Pinpoint the cell where the given text exists, returning its (X, Y) midpoint coordinate. 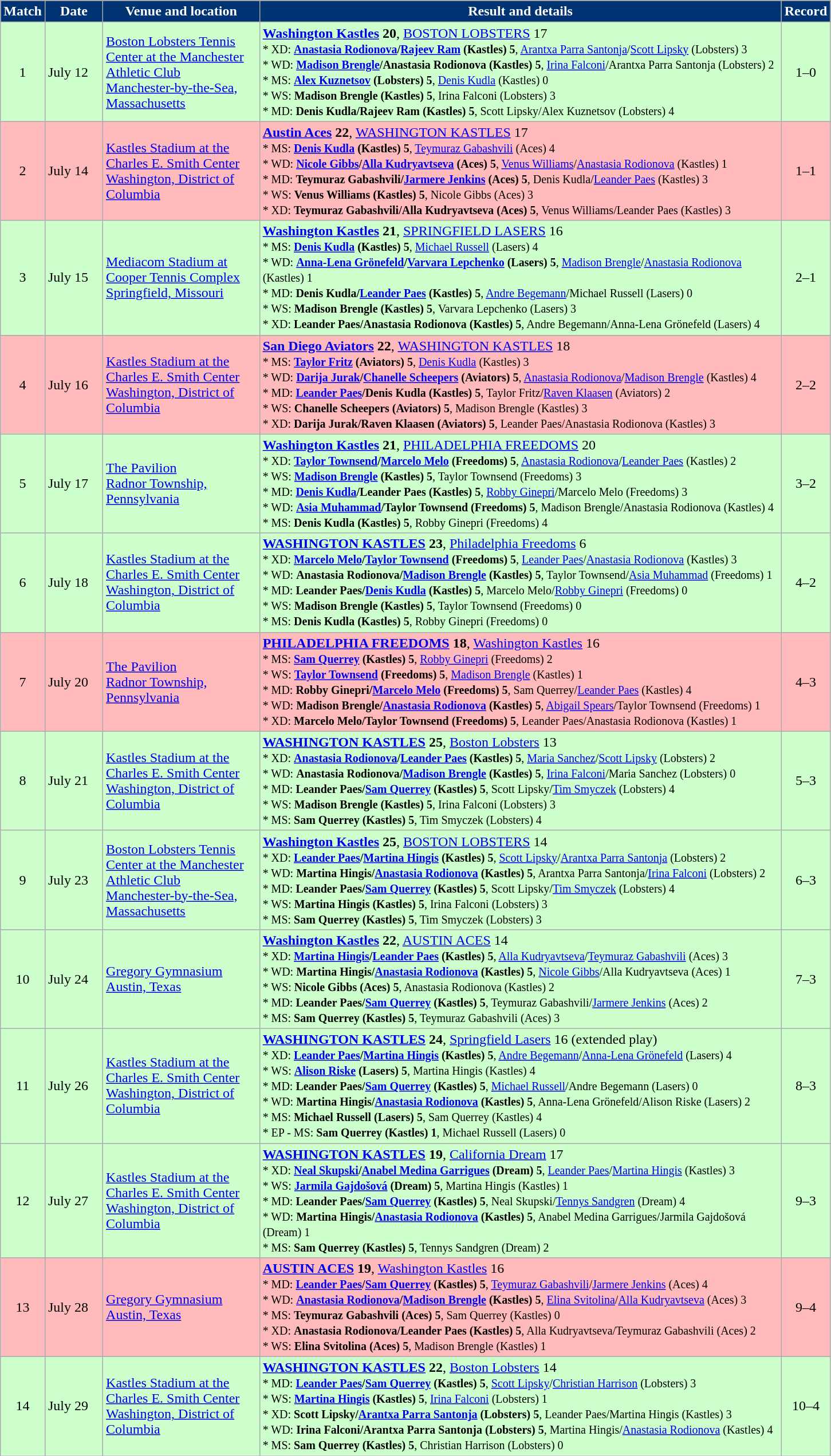
6 (23, 583)
1–1 (806, 171)
5–3 (806, 781)
3 (23, 278)
Venue and location (182, 11)
July 27 (73, 1200)
2–1 (806, 278)
14 (23, 1406)
13 (23, 1308)
9 (23, 879)
Result and details (520, 11)
5 (23, 483)
Record (806, 11)
2 (23, 171)
2–2 (806, 385)
4–2 (806, 583)
July 15 (73, 278)
8 (23, 781)
11 (23, 1086)
6–3 (806, 879)
Mediacom Stadium at Cooper Tennis ComplexSpringfield, Missouri (182, 278)
July 16 (73, 385)
July 24 (73, 979)
July 29 (73, 1406)
July 28 (73, 1308)
4 (23, 385)
1 (23, 72)
7 (23, 681)
July 14 (73, 171)
July 23 (73, 879)
Date (73, 11)
July 12 (73, 72)
July 26 (73, 1086)
July 17 (73, 483)
4–3 (806, 681)
July 18 (73, 583)
July 20 (73, 681)
3–2 (806, 483)
Match (23, 11)
July 21 (73, 781)
7–3 (806, 979)
8–3 (806, 1086)
10–4 (806, 1406)
9–3 (806, 1200)
10 (23, 979)
9–4 (806, 1308)
1–0 (806, 72)
12 (23, 1200)
